Output the (X, Y) coordinate of the center of the cell containing the given text.  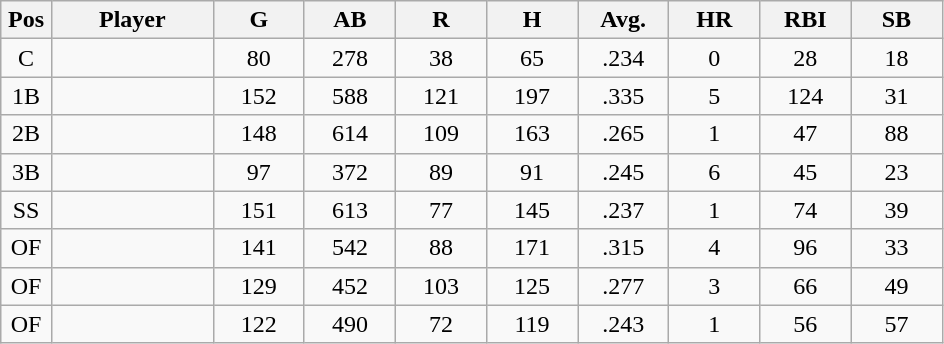
72 (440, 324)
AB (350, 20)
.245 (624, 172)
588 (350, 96)
Avg. (624, 20)
2B (26, 134)
141 (258, 248)
91 (532, 172)
171 (532, 248)
.243 (624, 324)
33 (896, 248)
490 (350, 324)
124 (806, 96)
RBI (806, 20)
74 (806, 210)
3 (714, 286)
77 (440, 210)
.277 (624, 286)
.234 (624, 58)
97 (258, 172)
65 (532, 58)
148 (258, 134)
96 (806, 248)
542 (350, 248)
HR (714, 20)
C (26, 58)
R (440, 20)
57 (896, 324)
125 (532, 286)
0 (714, 58)
G (258, 20)
66 (806, 286)
80 (258, 58)
129 (258, 286)
5 (714, 96)
119 (532, 324)
31 (896, 96)
49 (896, 286)
28 (806, 58)
.335 (624, 96)
197 (532, 96)
6 (714, 172)
89 (440, 172)
SS (26, 210)
152 (258, 96)
121 (440, 96)
614 (350, 134)
103 (440, 286)
Pos (26, 20)
4 (714, 248)
.265 (624, 134)
47 (806, 134)
Player (132, 20)
372 (350, 172)
278 (350, 58)
1B (26, 96)
145 (532, 210)
122 (258, 324)
3B (26, 172)
38 (440, 58)
SB (896, 20)
45 (806, 172)
452 (350, 286)
18 (896, 58)
H (532, 20)
23 (896, 172)
56 (806, 324)
163 (532, 134)
.315 (624, 248)
613 (350, 210)
109 (440, 134)
.237 (624, 210)
39 (896, 210)
151 (258, 210)
